Capture the cell that displays the provided text and extract its (x, y) central coordinate. 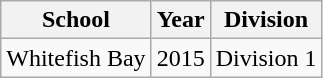
Year (180, 20)
2015 (180, 58)
Whitefish Bay (76, 58)
School (76, 20)
Division 1 (266, 58)
Division (266, 20)
